Capture the cell that displays the provided text and extract its (x, y) central coordinate. 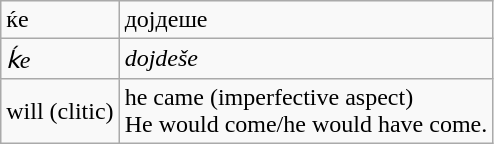
ḱe (60, 59)
ќе (60, 20)
доjдеше (306, 20)
dojdeše (306, 59)
he came (imperfective aspect)He would come/he would have come. (306, 110)
will (clitic) (60, 110)
